Identify which cell holds the provided text, then report its [X, Y] central coordinate. 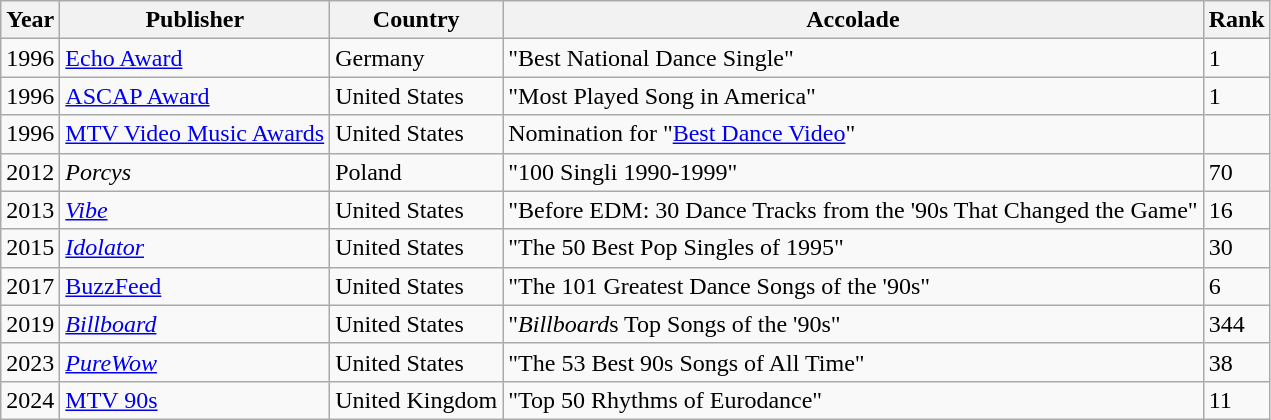
"Top 50 Rhythms of Eurodance" [853, 400]
Nomination for "Best Dance Video" [853, 134]
16 [1236, 210]
2015 [30, 248]
"100 Singli 1990-1999" [853, 172]
Publisher [195, 20]
2017 [30, 286]
Vibe [195, 210]
Billboard [195, 324]
ASCAP Award [195, 96]
344 [1236, 324]
11 [1236, 400]
"Before EDM: 30 Dance Tracks from the '90s That Changed the Game" [853, 210]
United Kingdom [416, 400]
Country [416, 20]
2019 [30, 324]
Porcys [195, 172]
30 [1236, 248]
BuzzFeed [195, 286]
38 [1236, 362]
MTV Video Music Awards [195, 134]
Echo Award [195, 58]
70 [1236, 172]
Idolator [195, 248]
"Billboards Top Songs of the '90s" [853, 324]
"Most Played Song in America" [853, 96]
2013 [30, 210]
Poland [416, 172]
6 [1236, 286]
"The 53 Best 90s Songs of All Time" [853, 362]
Accolade [853, 20]
"Best National Dance Single" [853, 58]
2024 [30, 400]
PureWow [195, 362]
"The 50 Best Pop Singles of 1995" [853, 248]
Germany [416, 58]
2023 [30, 362]
Year [30, 20]
"The 101 Greatest Dance Songs of the '90s" [853, 286]
Rank [1236, 20]
MTV 90s [195, 400]
2012 [30, 172]
